Find where the given text appears and provide that cell's center as [x, y] coordinate. 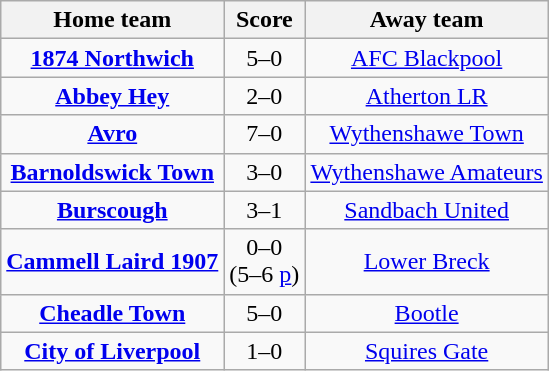
3–1 [264, 210]
Barnoldswick Town [112, 172]
Home team [112, 20]
City of Liverpool [112, 351]
Cammell Laird 1907 [112, 262]
Squires Gate [427, 351]
Cheadle Town [112, 313]
Abbey Hey [112, 96]
Wythenshawe Amateurs [427, 172]
Avro [112, 134]
AFC Blackpool [427, 58]
Bootle [427, 313]
7–0 [264, 134]
Burscough [112, 210]
Atherton LR [427, 96]
0–0(5–6 p) [264, 262]
Away team [427, 20]
Lower Breck [427, 262]
1874 Northwich [112, 58]
Score [264, 20]
Sandbach United [427, 210]
Wythenshawe Town [427, 134]
3–0 [264, 172]
1–0 [264, 351]
2–0 [264, 96]
